Provide the (X, Y) coordinate of the cell's center where the given text is located.  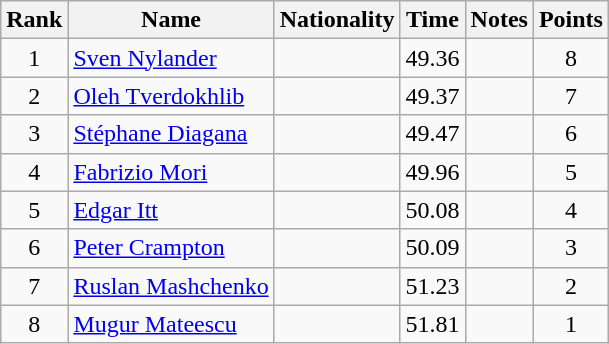
51.23 (432, 286)
Edgar Itt (171, 210)
49.47 (432, 134)
51.81 (432, 324)
Peter Crampton (171, 248)
Name (171, 20)
50.09 (432, 248)
Notes (499, 20)
Rank (34, 20)
Time (432, 20)
Stéphane Diagana (171, 134)
50.08 (432, 210)
Nationality (337, 20)
49.96 (432, 172)
Mugur Mateescu (171, 324)
49.37 (432, 96)
Fabrizio Mori (171, 172)
Sven Nylander (171, 58)
49.36 (432, 58)
Points (570, 20)
Oleh Tverdokhlib (171, 96)
Ruslan Mashchenko (171, 286)
